Pinpoint the cell where the given text exists, returning its [X, Y] midpoint coordinate. 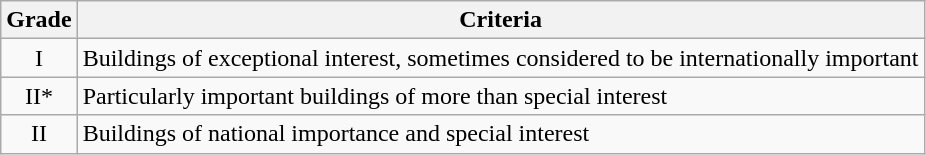
Particularly important buildings of more than special interest [500, 96]
Grade [39, 20]
II* [39, 96]
I [39, 58]
Criteria [500, 20]
II [39, 134]
Buildings of exceptional interest, sometimes considered to be internationally important [500, 58]
Buildings of national importance and special interest [500, 134]
